For the text-containing cell, return its midpoint in (X, Y) coordinate format. 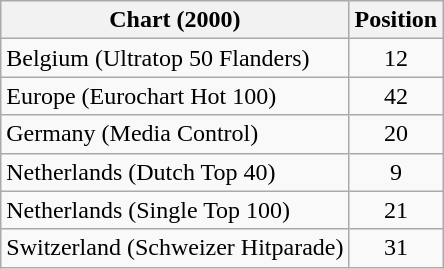
Chart (2000) (175, 20)
Position (396, 20)
Netherlands (Dutch Top 40) (175, 172)
12 (396, 58)
21 (396, 210)
9 (396, 172)
Europe (Eurochart Hot 100) (175, 96)
Germany (Media Control) (175, 134)
20 (396, 134)
Netherlands (Single Top 100) (175, 210)
42 (396, 96)
31 (396, 248)
Switzerland (Schweizer Hitparade) (175, 248)
Belgium (Ultratop 50 Flanders) (175, 58)
